Return the (x, y) coordinate for the center point of the cell that contains the specified text.  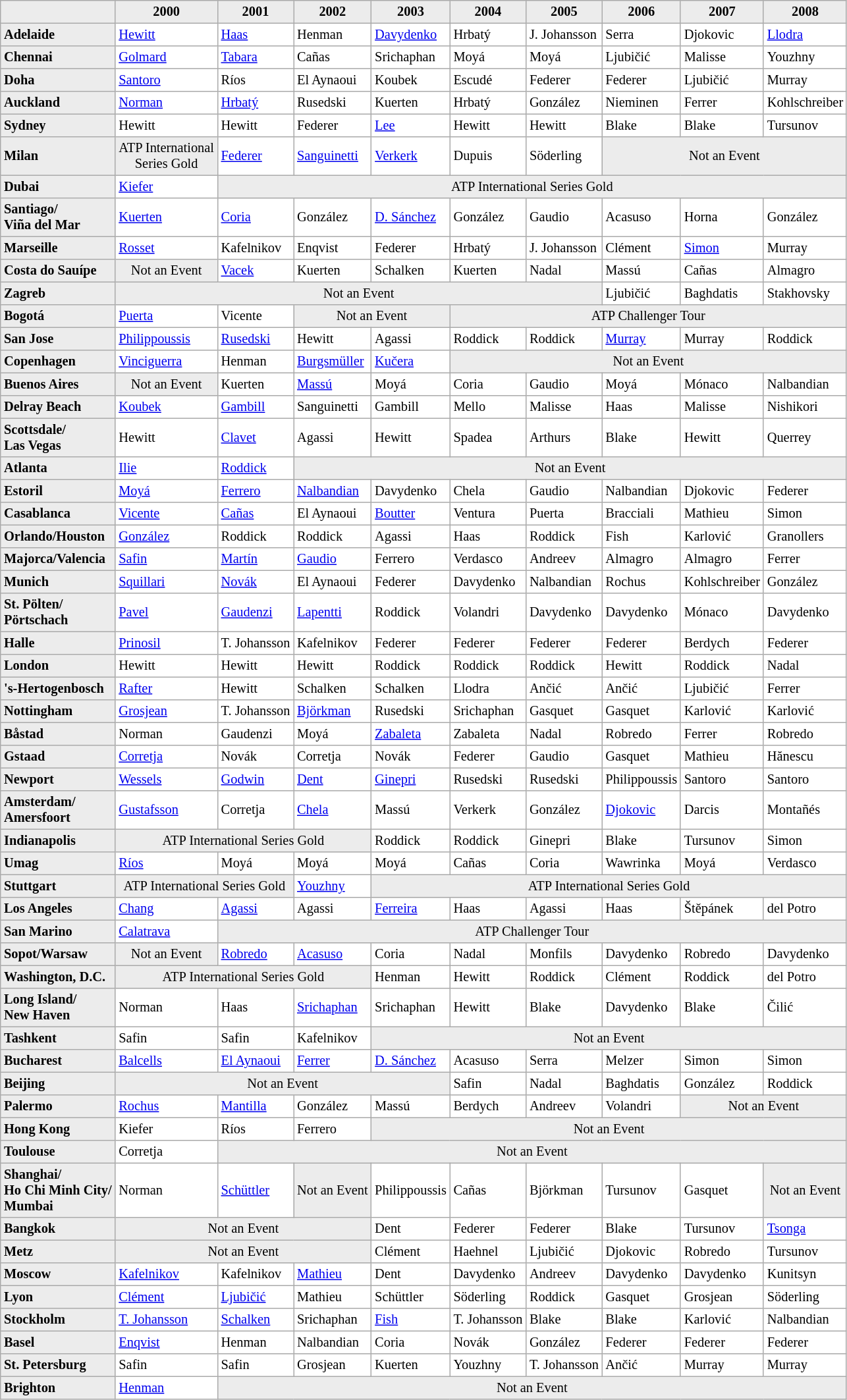
Štěpánek (722, 909)
Tashkent (58, 1038)
Lyon (58, 1297)
2002 (333, 12)
St. Pölten/Pörtschach (58, 612)
Amsterdam/Amersfoort (58, 810)
Burgsmüller (333, 362)
Long Island/New Haven (58, 1008)
Boutter (411, 514)
Wessels (166, 779)
Metz (58, 1251)
Querrey (805, 437)
Delray Beach (58, 407)
Zagreb (58, 293)
Casablanca (58, 514)
Majorca/Valencia (58, 559)
Calatrava (166, 931)
Rafter (166, 688)
Santiago/Viña del Mar (58, 217)
Auckland (58, 103)
Moscow (58, 1274)
Mantilla (256, 1106)
Balcells (166, 1061)
Chang (166, 909)
San Marino (58, 931)
Adelaide (58, 34)
Pavel (166, 612)
Buenos Aires (58, 384)
Atlanta (58, 468)
Basel (58, 1342)
Marseille (58, 248)
Dupuis (487, 156)
Stockholm (58, 1320)
Monfils (564, 954)
Hong Kong (58, 1129)
Lee (411, 125)
Spadea (487, 437)
Arthurs (564, 437)
Escudé (487, 80)
Vacek (256, 271)
Godwin (256, 779)
Brighton (58, 1387)
Horna (722, 217)
Indianapolis (58, 840)
Newport (58, 779)
Kunitsyn (805, 1274)
Doha (58, 80)
Halle (58, 643)
Nishikori (805, 407)
Umag (58, 863)
2007 (722, 12)
2003 (411, 12)
Martín (256, 559)
Gstaad (58, 757)
Lapentti (333, 612)
Estoril (58, 491)
Mello (487, 407)
St. Petersburg (58, 1365)
Bangkok (58, 1229)
London (58, 666)
Prinosil (166, 643)
Scottsdale/Las Vegas (58, 437)
Haehnel (487, 1251)
Los Angeles (58, 909)
Washington, D.C. (58, 977)
2006 (642, 12)
Clavet (256, 437)
Shanghai/Ho Chi Minh City/Mumbai (58, 1190)
Ventura (487, 514)
2008 (805, 12)
Stuttgart (58, 886)
Palermo (58, 1106)
Gustafsson (166, 810)
Orlando/Houston (58, 536)
Rosset (166, 248)
Bracciali (642, 514)
Bogotá (58, 316)
Nieminen (642, 103)
Båstad (58, 734)
Stakhovsky (805, 293)
Dubai (58, 186)
Hănescu (805, 757)
2001 (256, 12)
Squillari (166, 581)
2000 (166, 12)
Darcis (722, 810)
Toulouse (58, 1152)
Munich (58, 581)
Kučera (411, 362)
Ilie (166, 468)
ATP InternationalSeries Gold (166, 156)
Milan (58, 156)
2005 (564, 12)
Bucharest (58, 1061)
Copenhagen (58, 362)
's-Hertogenbosch (58, 688)
Melzer (642, 1061)
Ferreira (411, 909)
Granollers (805, 536)
Vinciguerra (166, 362)
Wawrinka (642, 863)
Montañés (805, 810)
Beijing (58, 1083)
Nottingham (58, 711)
Costa do Sauípe (58, 271)
Tabara (256, 57)
San Jose (58, 338)
Tsonga (805, 1229)
Sydney (58, 125)
Sopot/Warsaw (58, 954)
Čilić (805, 1008)
Chennai (58, 57)
Golmard (166, 57)
2004 (487, 12)
